Scan for the cell matching the given text and deliver its (X, Y) coordinate at center. 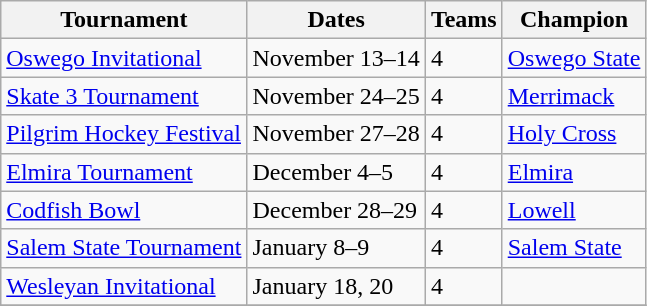
November 24–25 (336, 96)
December 4–5 (336, 172)
Elmira Tournament (124, 172)
Champion (574, 20)
Salem State (574, 248)
Pilgrim Hockey Festival (124, 134)
Merrimack (574, 96)
Wesleyan Invitational (124, 286)
Lowell (574, 210)
Teams (464, 20)
November 27–28 (336, 134)
Elmira (574, 172)
Oswego State (574, 58)
Skate 3 Tournament (124, 96)
Salem State Tournament (124, 248)
Codfish Bowl (124, 210)
Holy Cross (574, 134)
November 13–14 (336, 58)
December 28–29 (336, 210)
January 18, 20 (336, 286)
January 8–9 (336, 248)
Tournament (124, 20)
Oswego Invitational (124, 58)
Dates (336, 20)
